Capture the cell that displays the provided text and extract its [x, y] central coordinate. 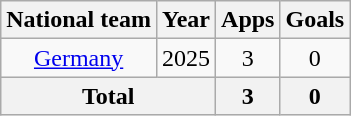
Germany [79, 58]
2025 [186, 58]
National team [79, 20]
Total [108, 96]
Goals [315, 20]
Apps [248, 20]
Year [186, 20]
